Extract the (x, y) coordinate from the center of the cell holding the provided text.  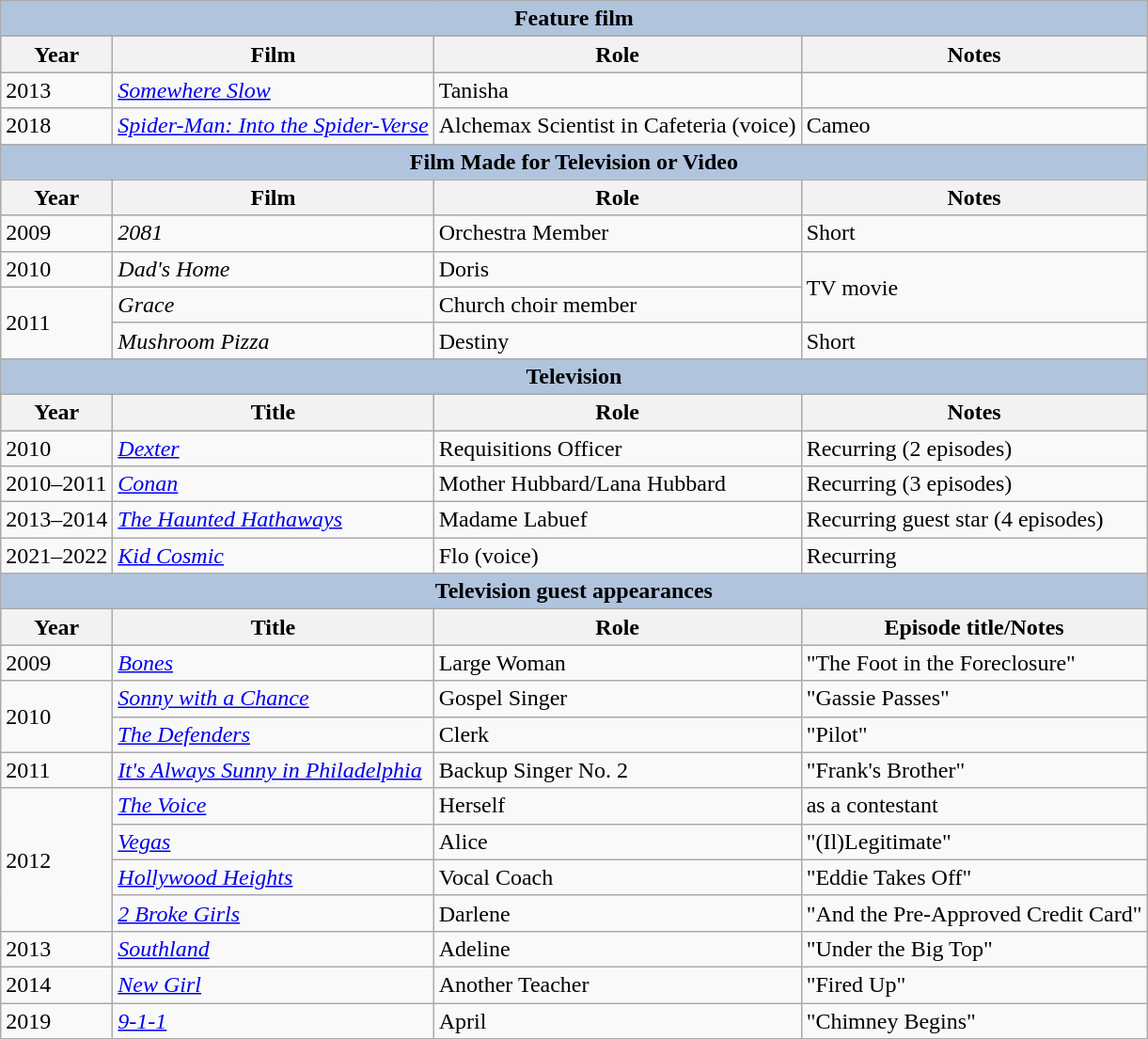
Darlene (617, 913)
Kid Cosmic (273, 556)
2021–2022 (56, 556)
Episode title/Notes (974, 627)
2018 (56, 126)
as a contestant (974, 806)
TV movie (974, 287)
Mother Hubbard/Lana Hubbard (617, 484)
Vegas (273, 842)
Tanisha (617, 90)
Feature film (574, 19)
"And the Pre-Approved Credit Card" (974, 913)
Southland (273, 949)
Orchestra Member (617, 233)
Spider-Man: Into the Spider-Verse (273, 126)
Another Teacher (617, 984)
Recurring (2 episodes) (974, 449)
Dexter (273, 449)
Somewhere Slow (273, 90)
"Frank's Brother" (974, 770)
9-1-1 (273, 1020)
Backup Singer No. 2 (617, 770)
The Haunted Hathaways (273, 520)
Film Made for Television or Video (574, 162)
2081 (273, 233)
2012 (56, 859)
Television (574, 376)
April (617, 1020)
Madame Labuef (617, 520)
Church choir member (617, 305)
Vocal Coach (617, 877)
Flo (voice) (617, 556)
Clerk (617, 734)
Requisitions Officer (617, 449)
"Eddie Takes Off" (974, 877)
It's Always Sunny in Philadelphia (273, 770)
Conan (273, 484)
Herself (617, 806)
Sonny with a Chance (273, 699)
Dad's Home (273, 269)
"Gassie Passes" (974, 699)
2013–2014 (56, 520)
Alice (617, 842)
Cameo (974, 126)
The Voice (273, 806)
The Defenders (273, 734)
Alchemax Scientist in Cafeteria (voice) (617, 126)
2 Broke Girls (273, 913)
New Girl (273, 984)
2010–2011 (56, 484)
Recurring (3 episodes) (974, 484)
"(Il)Legitimate" (974, 842)
Grace (273, 305)
Adeline (617, 949)
Mushroom Pizza (273, 340)
Large Woman (617, 663)
Hollywood Heights (273, 877)
"Chimney Begins" (974, 1020)
"Fired Up" (974, 984)
Bones (273, 663)
Recurring (974, 556)
Television guest appearances (574, 591)
Destiny (617, 340)
"The Foot in the Foreclosure" (974, 663)
"Pilot" (974, 734)
Gospel Singer (617, 699)
2019 (56, 1020)
"Under the Big Top" (974, 949)
Doris (617, 269)
2014 (56, 984)
Recurring guest star (4 episodes) (974, 520)
